Detect which cell encompasses the target text, then output its (x, y) center coordinate. 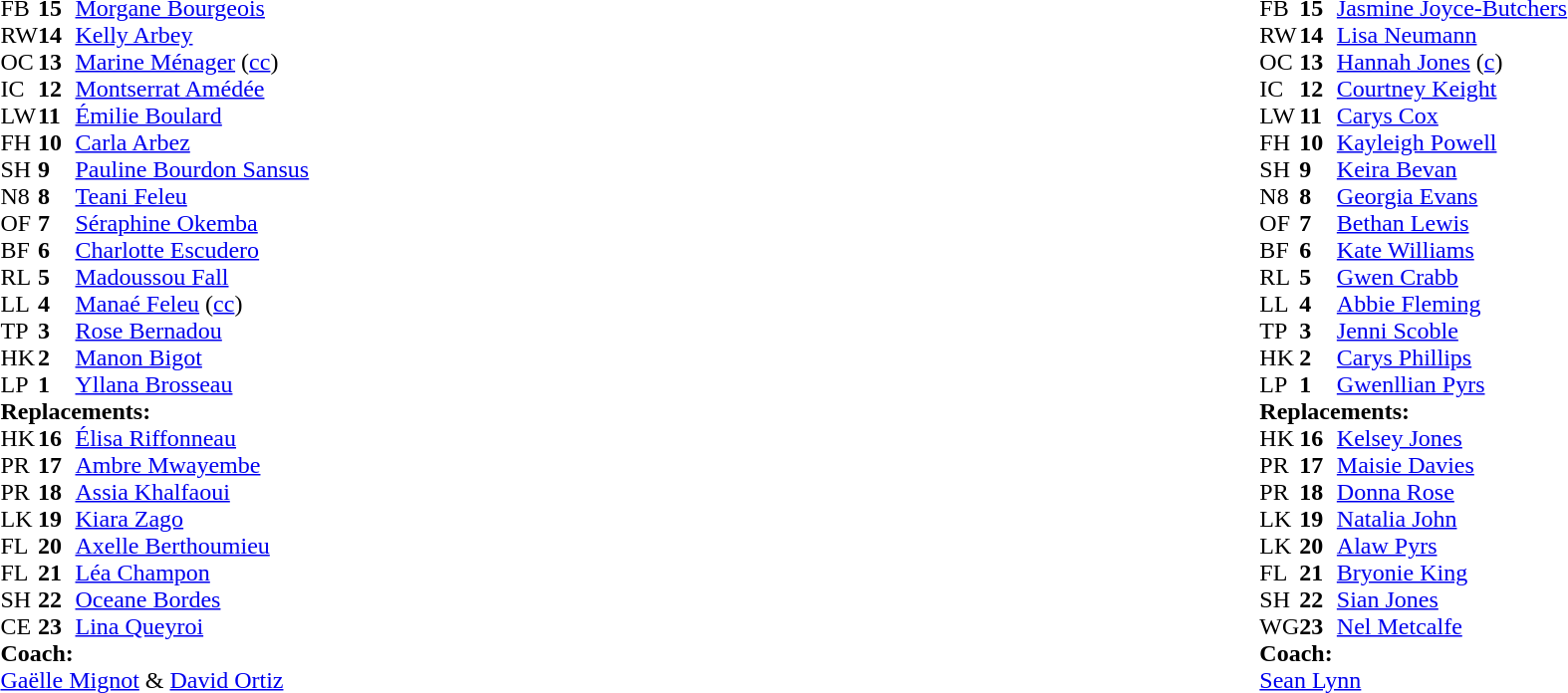
Axelle Berthoumieu (193, 546)
Jenni Scoble (1452, 331)
Gwenllian Pyrs (1452, 384)
Marine Ménager (cc) (193, 62)
Hannah Jones (c) (1452, 62)
Manon Bigot (193, 358)
Alaw Pyrs (1452, 546)
Ambre Mwayembe (193, 466)
Kiara Zago (193, 520)
Kelly Arbey (193, 36)
Élisa Riffonneau (193, 438)
Abbie Fleming (1452, 305)
Carys Cox (1452, 115)
Kelsey Jones (1452, 438)
Donna Rose (1452, 492)
Assia Khalfaoui (193, 492)
Bethan Lewis (1452, 223)
Charlotte Escudero (193, 251)
Séraphine Okemba (193, 223)
Natalia John (1452, 520)
Lisa Neumann (1452, 36)
Léa Champon (193, 574)
Émilie Boulard (193, 115)
Yllana Brosseau (193, 384)
Sian Jones (1452, 599)
Georgia Evans (1452, 197)
Keira Bevan (1452, 169)
Courtney Keight (1452, 90)
Manaé Feleu (cc) (193, 305)
Nel Metcalfe (1452, 627)
WG (1279, 627)
Pauline Bourdon Sansus (193, 169)
Carla Arbez (193, 143)
Kayleigh Powell (1452, 143)
Rose Bernadou (193, 331)
Teani Feleu (193, 197)
Maisie Davies (1452, 466)
Gwen Crabb (1452, 277)
Carys Phillips (1452, 358)
Madoussou Fall (193, 277)
Lina Queyroi (193, 627)
Oceane Bordes (193, 599)
Montserrat Amédée (193, 90)
CE (19, 627)
Bryonie King (1452, 574)
Kate Williams (1452, 251)
